For the text-containing cell, return its midpoint in (x, y) coordinate format. 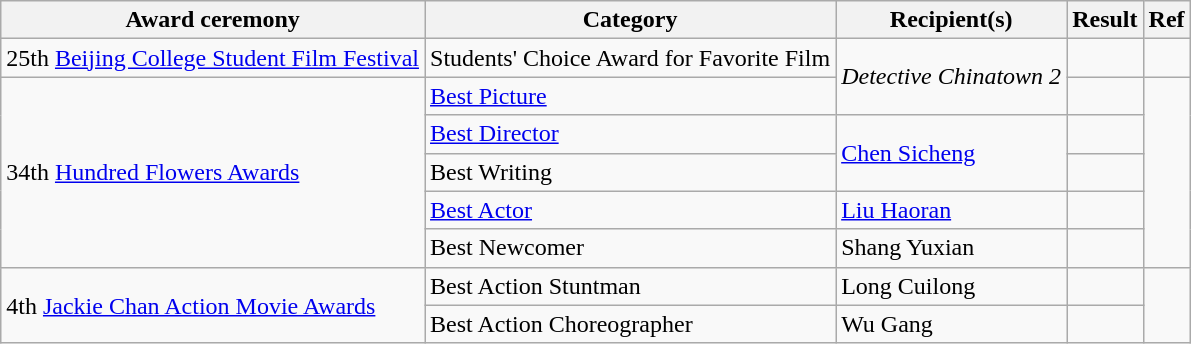
Result (1105, 20)
Shang Yuxian (952, 248)
Category (630, 20)
Best Actor (630, 210)
Wu Gang (952, 324)
Best Writing (630, 172)
Best Picture (630, 96)
Best Action Choreographer (630, 324)
Best Action Stuntman (630, 286)
Students' Choice Award for Favorite Film (630, 58)
Award ceremony (213, 20)
Liu Haoran (952, 210)
Chen Sicheng (952, 153)
34th Hundred Flowers Awards (213, 172)
Detective Chinatown 2 (952, 77)
25th Beijing College Student Film Festival (213, 58)
Best Newcomer (630, 248)
4th Jackie Chan Action Movie Awards (213, 305)
Long Cuilong (952, 286)
Best Director (630, 134)
Ref (1166, 20)
Recipient(s) (952, 20)
